Detect which cell encompasses the target text, then output its (X, Y) center coordinate. 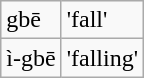
'fall' (102, 20)
'falling' (102, 58)
gbē (31, 20)
ì-gbē (31, 58)
